Find where the given text appears and provide that cell's center as (x, y) coordinate. 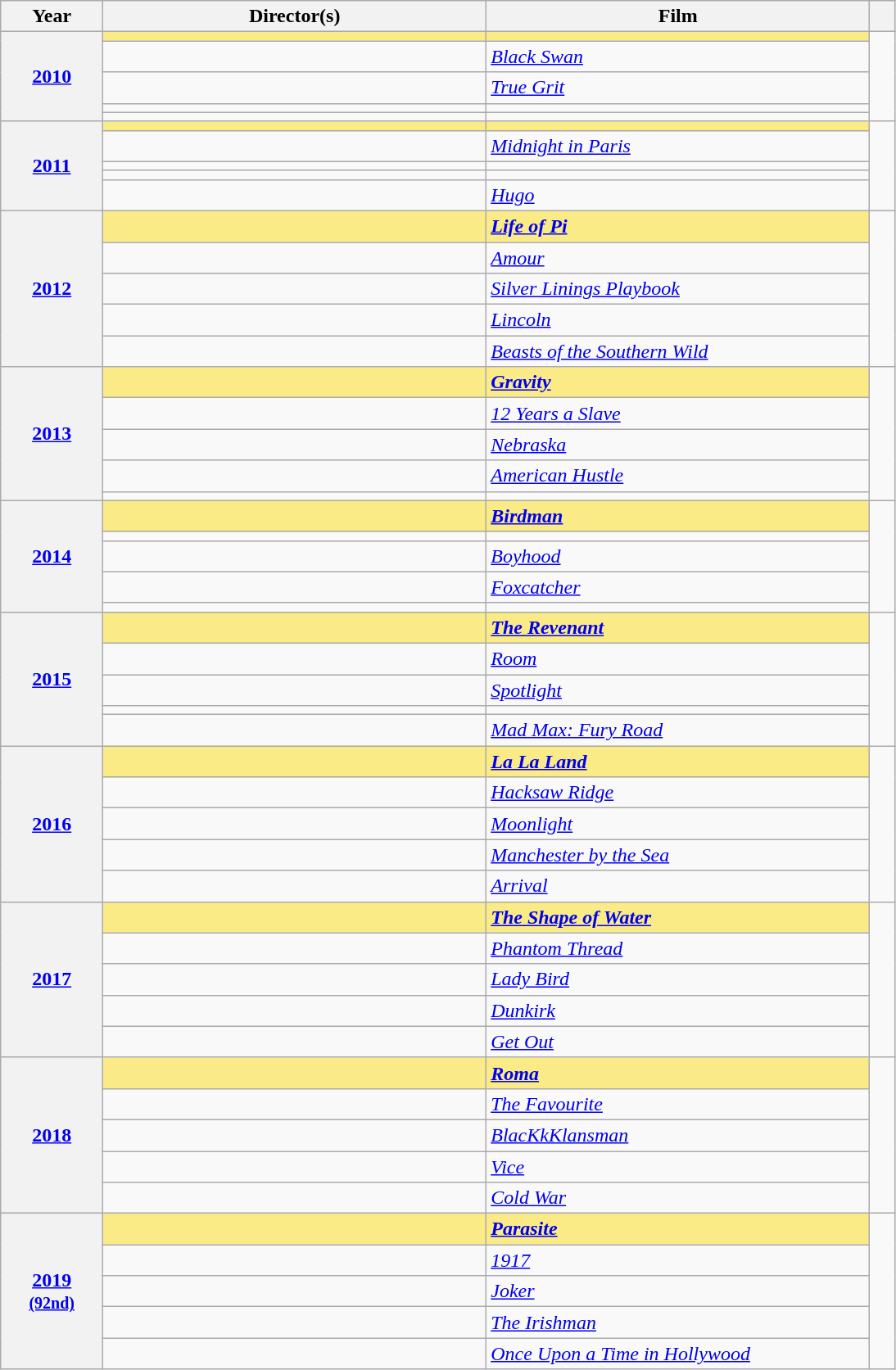
Once Upon a Time in Hollywood (678, 1354)
Spotlight (678, 690)
Joker (678, 1291)
Parasite (678, 1229)
Manchester by the Sea (678, 855)
Hugo (678, 195)
Director(s) (295, 16)
2010 (52, 77)
2016 (52, 824)
Nebraska (678, 445)
Roma (678, 1073)
Beasts of the Southern Wild (678, 351)
Midnight in Paris (678, 146)
Lady Bird (678, 979)
Boyhood (678, 556)
Black Swan (678, 57)
2013 (52, 434)
Room (678, 658)
2014 (52, 556)
Film (678, 16)
1917 (678, 1260)
Life of Pi (678, 226)
2015 (52, 678)
2017 (52, 979)
La La Land (678, 762)
The Favourite (678, 1104)
2012 (52, 288)
2011 (52, 165)
Birdman (678, 516)
Get Out (678, 1042)
Dunkirk (678, 1011)
The Irishman (678, 1323)
The Revenant (678, 627)
Arrival (678, 886)
Year (52, 16)
2019 (92nd) (52, 1291)
Silver Linings Playbook (678, 289)
BlacKkKlansman (678, 1135)
Lincoln (678, 320)
Cold War (678, 1198)
The Shape of Water (678, 917)
Vice (678, 1167)
American Hustle (678, 476)
Foxcatcher (678, 587)
Moonlight (678, 824)
2018 (52, 1135)
Amour (678, 258)
12 Years a Slave (678, 414)
Mad Max: Fury Road (678, 730)
Hacksaw Ridge (678, 793)
Gravity (678, 382)
True Grit (678, 88)
Phantom Thread (678, 948)
